Determine the [X, Y] coordinate at the center of the cell enclosing the given text.  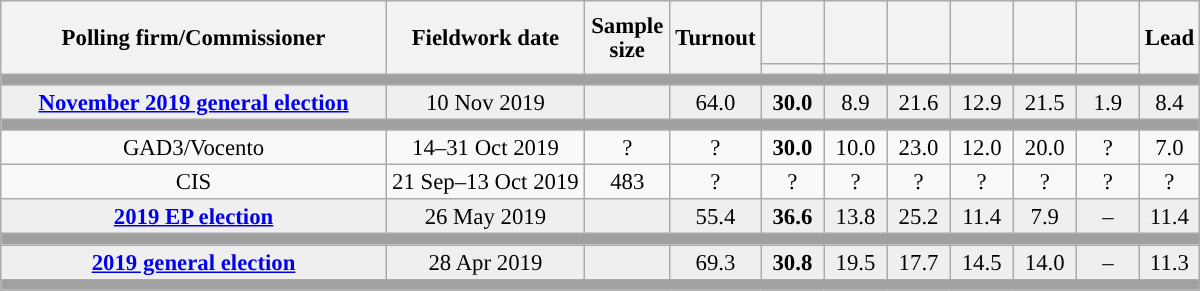
2019 EP election [194, 218]
21.6 [918, 102]
14.5 [982, 262]
19.5 [856, 262]
28 Apr 2019 [485, 262]
36.6 [792, 218]
13.8 [856, 218]
30.8 [792, 262]
Sample size [627, 38]
64.0 [716, 102]
8.9 [856, 102]
14–31 Oct 2019 [485, 148]
26 May 2019 [485, 218]
11.3 [1169, 262]
21 Sep–13 Oct 2019 [485, 182]
25.2 [918, 218]
2019 general election [194, 262]
GAD3/Vocento [194, 148]
21.5 [1044, 102]
7.9 [1044, 218]
Lead [1169, 38]
7.0 [1169, 148]
14.0 [1044, 262]
55.4 [716, 218]
10.0 [856, 148]
November 2019 general election [194, 102]
483 [627, 182]
1.9 [1108, 102]
23.0 [918, 148]
Turnout [716, 38]
8.4 [1169, 102]
20.0 [1044, 148]
17.7 [918, 262]
69.3 [716, 262]
Polling firm/Commissioner [194, 38]
Fieldwork date [485, 38]
CIS [194, 182]
12.0 [982, 148]
12.9 [982, 102]
10 Nov 2019 [485, 102]
